Pinpoint the cell where the given text exists, returning its [x, y] midpoint coordinate. 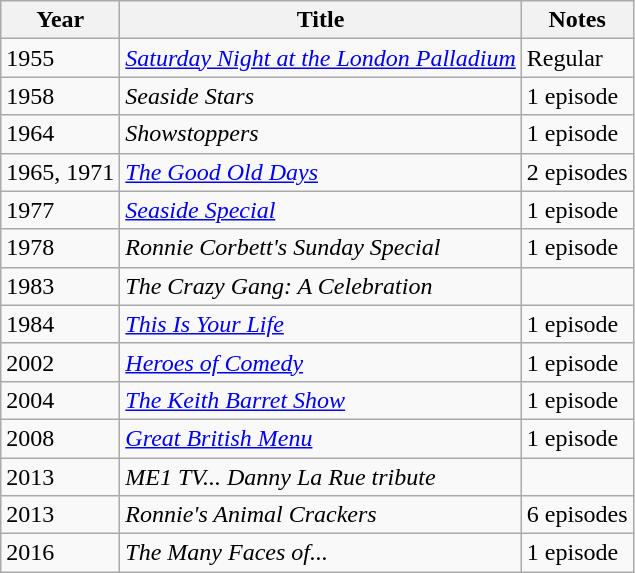
Ronnie Corbett's Sunday Special [321, 248]
The Crazy Gang: A Celebration [321, 286]
1958 [60, 96]
1978 [60, 248]
Seaside Stars [321, 96]
ME1 TV... Danny La Rue tribute [321, 477]
Saturday Night at the London Palladium [321, 58]
Showstoppers [321, 134]
2004 [60, 400]
6 episodes [577, 515]
2002 [60, 362]
1984 [60, 324]
Heroes of Comedy [321, 362]
This Is Your Life [321, 324]
1965, 1971 [60, 172]
Title [321, 20]
1955 [60, 58]
1983 [60, 286]
The Keith Barret Show [321, 400]
Seaside Special [321, 210]
Notes [577, 20]
Ronnie's Animal Crackers [321, 515]
Great British Menu [321, 438]
2008 [60, 438]
Regular [577, 58]
2 episodes [577, 172]
2016 [60, 553]
1977 [60, 210]
Year [60, 20]
The Many Faces of... [321, 553]
1964 [60, 134]
The Good Old Days [321, 172]
